Scan for the cell matching the given text and deliver its [x, y] coordinate at center. 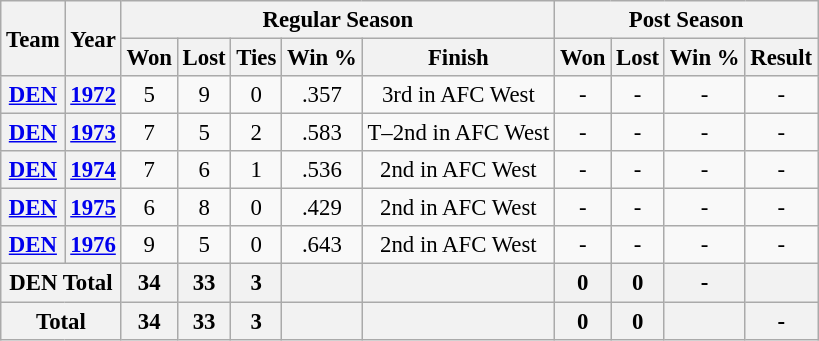
.583 [322, 133]
1974 [93, 170]
Finish [458, 58]
Year [93, 38]
2 [256, 133]
.429 [322, 208]
Team [33, 38]
3rd in AFC West [458, 95]
Result [782, 58]
Regular Season [338, 20]
.643 [322, 245]
1972 [93, 95]
.357 [322, 95]
Post Season [686, 20]
Ties [256, 58]
DEN Total [61, 283]
T–2nd in AFC West [458, 133]
Total [61, 321]
.536 [322, 170]
1975 [93, 208]
1 [256, 170]
8 [204, 208]
1976 [93, 245]
1973 [93, 133]
